Find where the given text appears and provide that cell's center as (X, Y) coordinate. 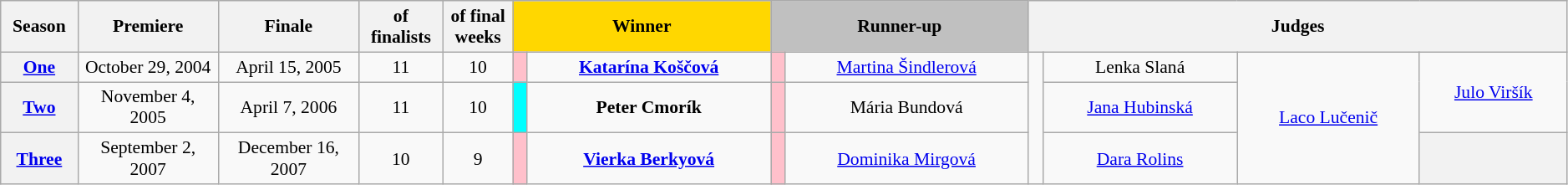
9 (478, 159)
of final weeks (478, 27)
November 4, 2005 (148, 107)
Finale (288, 27)
Premiere (148, 27)
Two (39, 107)
Season (39, 27)
One (39, 67)
of finalists (401, 27)
Dominika Mirgová (906, 159)
Katarína Koščová (649, 67)
September 2, 2007 (148, 159)
October 29, 2004 (148, 67)
Judges (1298, 27)
Laco Lučenič (1328, 118)
Dara Rolins (1139, 159)
April 7, 2006 (288, 107)
Runner-up (900, 27)
Jana Hubinská (1139, 107)
Mária Bundová (906, 107)
Martina Šindlerová (906, 67)
April 15, 2005 (288, 67)
Peter Cmorík (649, 107)
Lenka Slaná (1139, 67)
Julo Viršík (1494, 92)
Vierka Berkyová (649, 159)
December 16, 2007 (288, 159)
Three (39, 159)
Winner (642, 27)
